From the cell containing the given text, extract its center point as [x, y] coordinate. 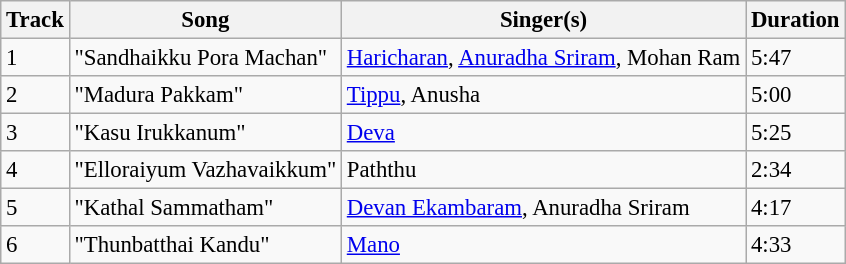
2 [35, 95]
3 [35, 133]
5 [35, 208]
4 [35, 170]
Song [205, 20]
"Thunbatthai Kandu" [205, 245]
Duration [796, 20]
"Sandhaikku Pora Machan" [205, 58]
"Kasu Irukkanum" [205, 133]
Paththu [543, 170]
2:34 [796, 170]
"Elloraiyum Vazhavaikkum" [205, 170]
"Kathal Sammatham" [205, 208]
Mano [543, 245]
1 [35, 58]
5:00 [796, 95]
5:25 [796, 133]
5:47 [796, 58]
"Madura Pakkam" [205, 95]
Tippu, Anusha [543, 95]
6 [35, 245]
Devan Ekambaram, Anuradha Sriram [543, 208]
4:17 [796, 208]
Singer(s) [543, 20]
4:33 [796, 245]
Deva [543, 133]
Haricharan, Anuradha Sriram, Mohan Ram [543, 58]
Track [35, 20]
